Capture the cell that displays the provided text and extract its [X, Y] central coordinate. 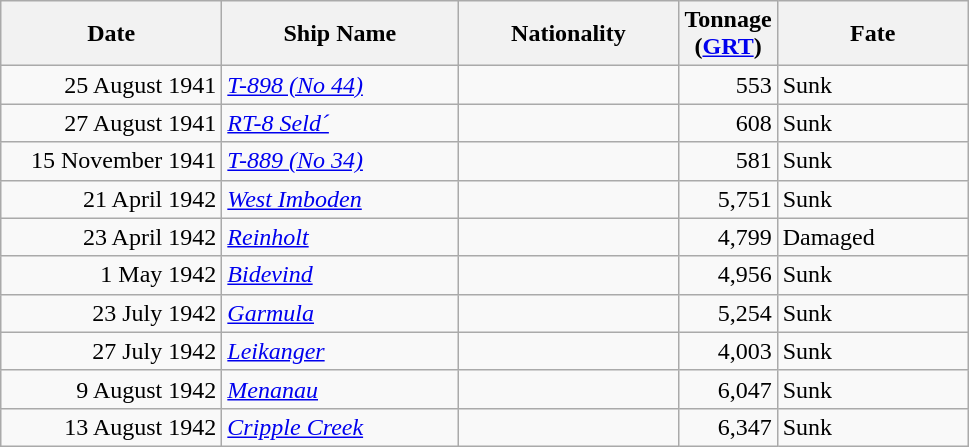
4,956 [728, 275]
4,003 [728, 351]
15 November 1941 [112, 161]
T-898 (No 44) [340, 85]
Cripple Creek [340, 427]
5,751 [728, 199]
4,799 [728, 237]
23 April 1942 [112, 237]
9 August 1942 [112, 389]
Ship Name [340, 34]
608 [728, 123]
13 August 1942 [112, 427]
5,254 [728, 313]
581 [728, 161]
Bidevind [340, 275]
1 May 1942 [112, 275]
RT-8 Seld´ [340, 123]
Damaged [872, 237]
27 August 1941 [112, 123]
23 July 1942 [112, 313]
Date [112, 34]
25 August 1941 [112, 85]
27 July 1942 [112, 351]
553 [728, 85]
Nationality [568, 34]
Fate [872, 34]
6,347 [728, 427]
Menanau [340, 389]
Tonnage(GRT) [728, 34]
Leikanger [340, 351]
21 April 1942 [112, 199]
West Imboden [340, 199]
6,047 [728, 389]
Garmula [340, 313]
Reinholt [340, 237]
T-889 (No 34) [340, 161]
